Search for the cell housing the specified text and yield its (x, y) center coordinate. 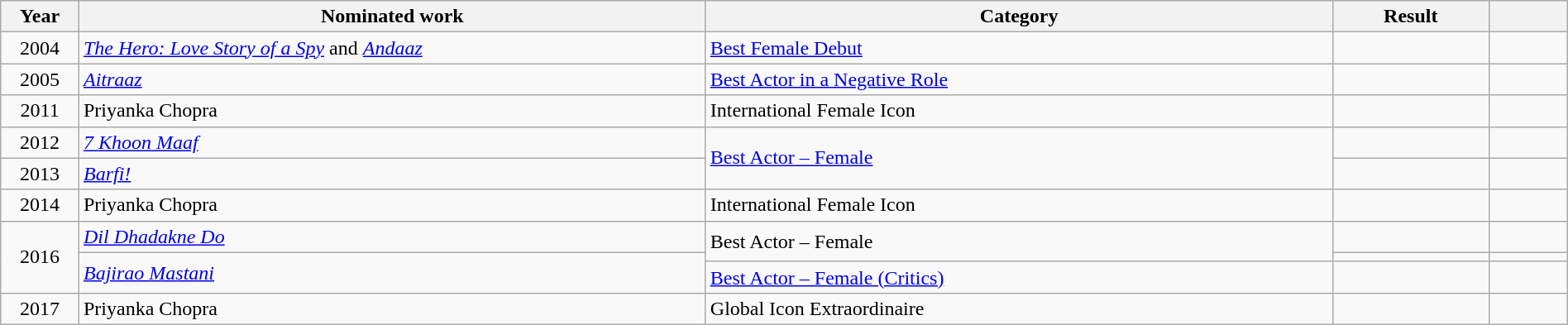
Result (1411, 17)
Bajirao Mastani (392, 273)
Dil Dhadakne Do (392, 237)
2005 (40, 79)
Best Female Debut (1019, 48)
Global Icon Extraordinaire (1019, 308)
2011 (40, 111)
2012 (40, 142)
Year (40, 17)
7 Khoon Maaf (392, 142)
Aitraaz (392, 79)
Category (1019, 17)
2017 (40, 308)
The Hero: Love Story of a Spy and Andaaz (392, 48)
Barfi! (392, 174)
Nominated work (392, 17)
Best Actor in a Negative Role (1019, 79)
Best Actor – Female (Critics) (1019, 277)
2016 (40, 256)
2004 (40, 48)
2014 (40, 205)
2013 (40, 174)
